Identify which cell holds the provided text, then report its (X, Y) central coordinate. 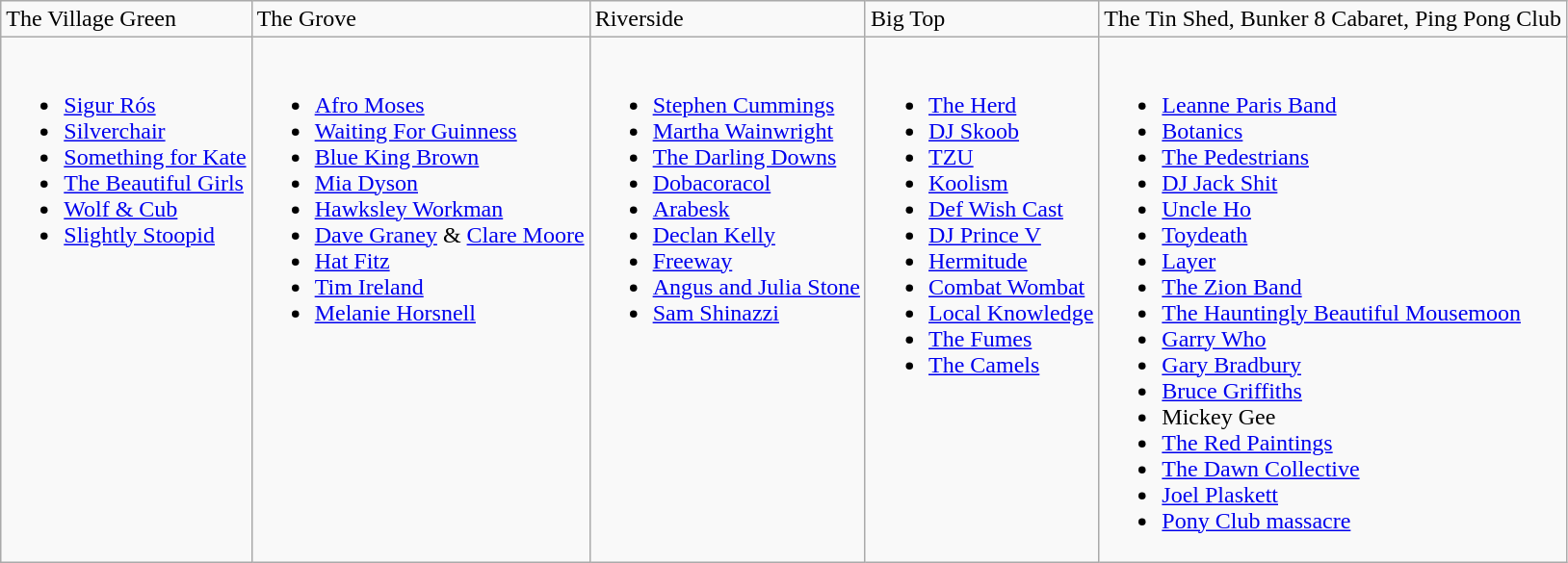
Riverside (727, 19)
The Village Green (126, 19)
The Tin Shed, Bunker 8 Cabaret, Ping Pong Club (1333, 19)
The Grove (420, 19)
Big Top (981, 19)
Stephen CummingsMartha WainwrightThe Darling DownsDobacoracolArabeskDeclan KellyFreewayAngus and Julia StoneSam Shinazzi (727, 300)
Sigur RósSilverchairSomething for KateThe Beautiful GirlsWolf & CubSlightly Stoopid (126, 300)
Afro MosesWaiting For GuinnessBlue King BrownMia DysonHawksley WorkmanDave Graney & Clare MooreHat FitzTim IrelandMelanie Horsnell (420, 300)
The HerdDJ SkoobTZUKoolismDef Wish CastDJ Prince VHermitudeCombat WombatLocal KnowledgeThe FumesThe Camels (981, 300)
